For the text-containing cell, return its midpoint in [x, y] coordinate format. 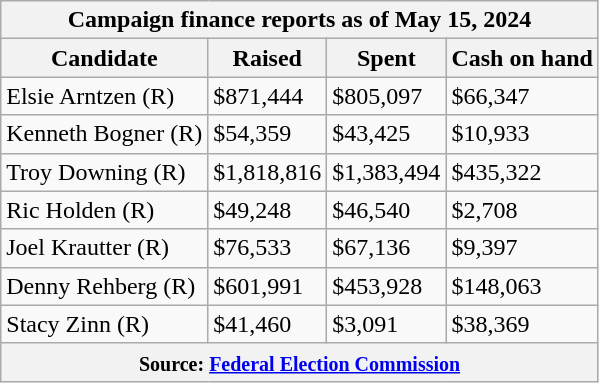
Ric Holden (R) [104, 210]
$49,248 [268, 210]
$38,369 [522, 324]
$76,533 [268, 248]
Cash on hand [522, 58]
$601,991 [268, 286]
Stacy Zinn (R) [104, 324]
$43,425 [386, 134]
$805,097 [386, 96]
Source: Federal Election Commission [300, 362]
Kenneth Bogner (R) [104, 134]
$2,708 [522, 210]
$10,933 [522, 134]
Raised [268, 58]
Joel Krautter (R) [104, 248]
$1,818,816 [268, 172]
$1,383,494 [386, 172]
$67,136 [386, 248]
Spent [386, 58]
$148,063 [522, 286]
Elsie Arntzen (R) [104, 96]
$41,460 [268, 324]
$66,347 [522, 96]
$54,359 [268, 134]
Candidate [104, 58]
$9,397 [522, 248]
Denny Rehberg (R) [104, 286]
$435,322 [522, 172]
Campaign finance reports as of May 15, 2024 [300, 20]
Troy Downing (R) [104, 172]
$3,091 [386, 324]
$453,928 [386, 286]
$871,444 [268, 96]
$46,540 [386, 210]
